Capture the cell that displays the provided text and extract its [X, Y] central coordinate. 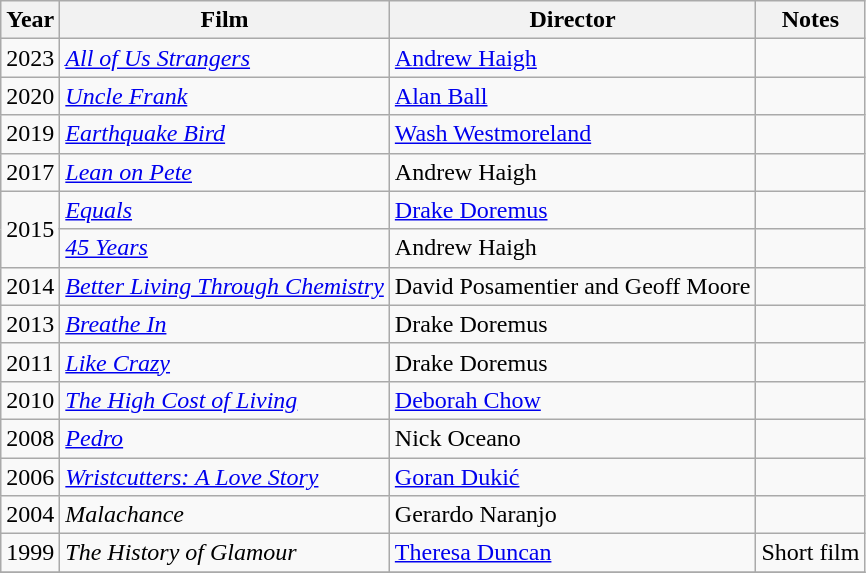
2006 [30, 477]
The History of Glamour [225, 553]
2010 [30, 400]
Alan Ball [572, 96]
Theresa Duncan [572, 553]
All of Us Strangers [225, 58]
Like Crazy [225, 362]
Year [30, 20]
Breathe In [225, 324]
Goran Dukić [572, 477]
Lean on Pete [225, 172]
Deborah Chow [572, 400]
Film [225, 20]
Malachance [225, 515]
45 Years [225, 248]
Gerardo Naranjo [572, 515]
2015 [30, 229]
2017 [30, 172]
Short film [810, 553]
Equals [225, 210]
2013 [30, 324]
2004 [30, 515]
Earthquake Bird [225, 134]
Wristcutters: A Love Story [225, 477]
Nick Oceano [572, 438]
Pedro [225, 438]
1999 [30, 553]
Notes [810, 20]
2020 [30, 96]
2008 [30, 438]
2019 [30, 134]
2023 [30, 58]
Better Living Through Chemistry [225, 286]
David Posamentier and Geoff Moore [572, 286]
Wash Westmoreland [572, 134]
The High Cost of Living [225, 400]
Uncle Frank [225, 96]
2014 [30, 286]
2011 [30, 362]
Director [572, 20]
